Identify which cell holds the provided text, then report its [x, y] central coordinate. 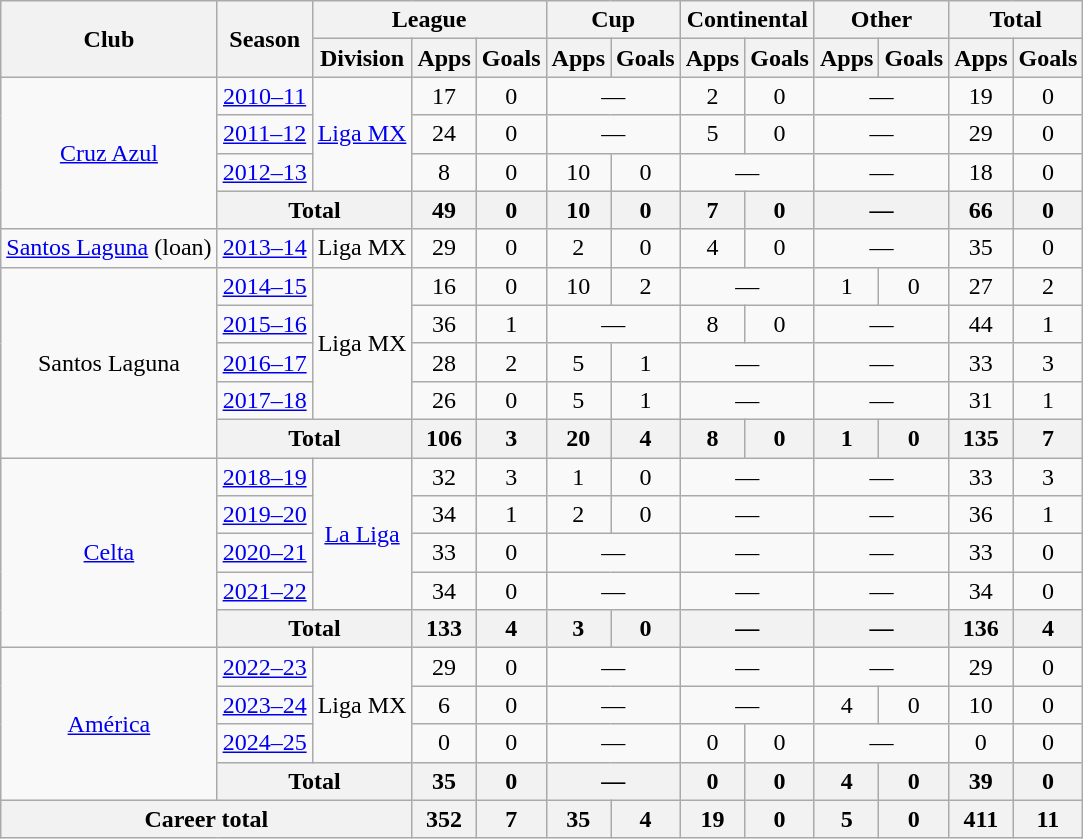
Other [881, 20]
411 [981, 819]
2017–18 [264, 400]
6 [444, 705]
32 [444, 477]
2022–23 [264, 667]
31 [981, 400]
Division [362, 58]
Santos Laguna [109, 362]
106 [444, 438]
Santos Laguna (loan) [109, 248]
Celta [109, 553]
2021–22 [264, 591]
2014–15 [264, 286]
2013–14 [264, 248]
Career total [206, 819]
2020–21 [264, 553]
135 [981, 438]
Club [109, 39]
América [109, 724]
17 [444, 96]
16 [444, 286]
2016–17 [264, 362]
League [429, 20]
26 [444, 400]
2010–11 [264, 96]
27 [981, 286]
2012–13 [264, 172]
44 [981, 324]
18 [981, 172]
2018–19 [264, 477]
24 [444, 134]
2019–20 [264, 515]
66 [981, 210]
39 [981, 781]
352 [444, 819]
2024–25 [264, 743]
20 [578, 438]
2023–24 [264, 705]
Cruz Azul [109, 153]
2011–12 [264, 134]
Cup [613, 20]
28 [444, 362]
136 [981, 629]
49 [444, 210]
Season [264, 39]
133 [444, 629]
Continental [747, 20]
2015–16 [264, 324]
11 [1048, 819]
La Liga [362, 534]
